Extract the (X, Y) coordinate from the center of the cell holding the provided text.  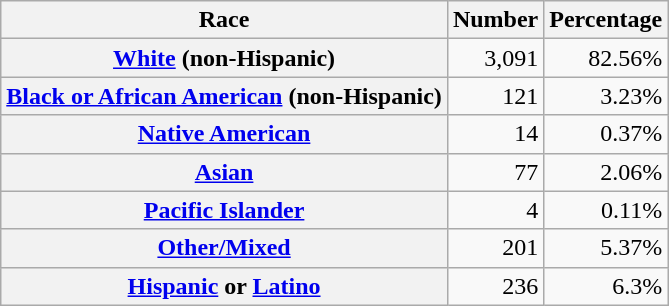
Native American (224, 134)
201 (495, 248)
0.11% (606, 210)
82.56% (606, 58)
Race (224, 20)
14 (495, 134)
77 (495, 172)
3,091 (495, 58)
Asian (224, 172)
5.37% (606, 248)
121 (495, 96)
2.06% (606, 172)
Hispanic or Latino (224, 286)
Percentage (606, 20)
6.3% (606, 286)
White (non-Hispanic) (224, 58)
Number (495, 20)
Black or African American (non-Hispanic) (224, 96)
Other/Mixed (224, 248)
Pacific Islander (224, 210)
4 (495, 210)
3.23% (606, 96)
0.37% (606, 134)
236 (495, 286)
